Search for the cell housing the specified text and yield its (X, Y) center coordinate. 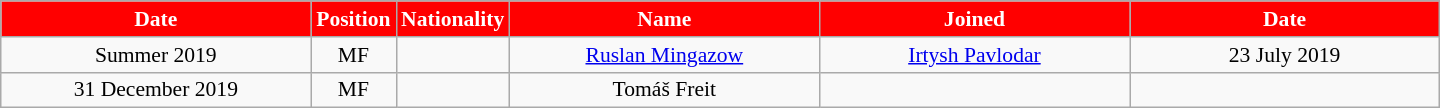
Ruslan Mingazow (664, 55)
Nationality (452, 19)
Irtysh Pavlodar (974, 55)
Tomáš Freit (664, 90)
Joined (974, 19)
Summer 2019 (156, 55)
Position (354, 19)
23 July 2019 (1285, 55)
Name (664, 19)
31 December 2019 (156, 90)
